Return [x, y] of the center of cell containing provided text 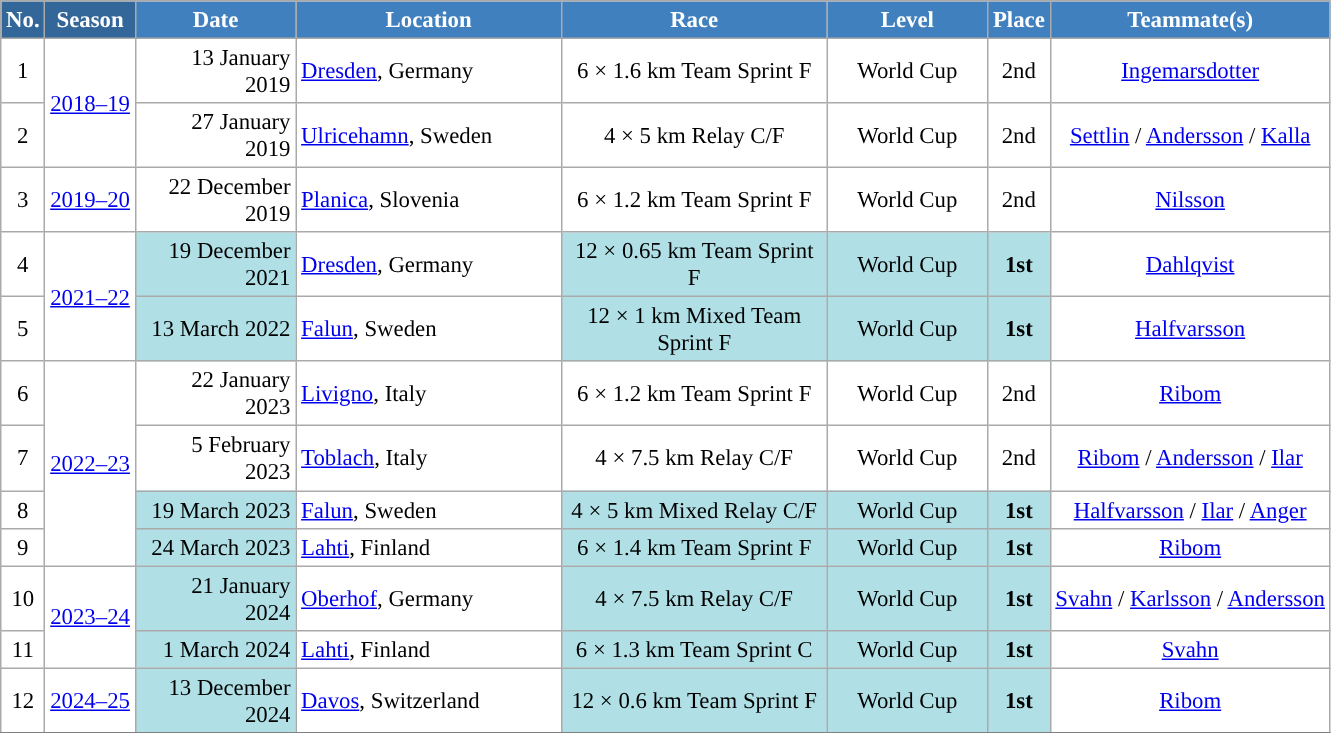
Dahlqvist [1190, 264]
Race [694, 20]
12 [23, 700]
21 January 2024 [216, 598]
8 [23, 510]
5 February 2023 [216, 458]
Date [216, 20]
Svahn [1190, 649]
Halfvarsson / Ilar / Anger [1190, 510]
22 January 2023 [216, 394]
Ribom / Andersson / Ilar [1190, 458]
1 March 2024 [216, 649]
2019–20 [90, 200]
No. [23, 20]
6 × 1.6 km Team Sprint F [694, 72]
3 [23, 200]
Ingemarsdotter [1190, 72]
13 December 2024 [216, 700]
13 March 2022 [216, 330]
12 × 0.6 km Team Sprint F [694, 700]
Nilsson [1190, 200]
27 January 2019 [216, 136]
Settlin / Andersson / Kalla [1190, 136]
Planica, Slovenia [429, 200]
12 × 0.65 km Team Sprint F [694, 264]
4 × 5 km Relay C/F [694, 136]
Svahn / Karlsson / Andersson [1190, 598]
Level [908, 20]
Ulricehamn, Sweden [429, 136]
Davos, Switzerland [429, 700]
Oberhof, Germany [429, 598]
4 [23, 264]
Teammate(s) [1190, 20]
19 December 2021 [216, 264]
11 [23, 649]
2021–22 [90, 296]
2 [23, 136]
Halfvarsson [1190, 330]
Location [429, 20]
19 March 2023 [216, 510]
13 January 2019 [216, 72]
6 × 1.3 km Team Sprint C [694, 649]
Toblach, Italy [429, 458]
12 × 1 km Mixed Team Sprint F [694, 330]
7 [23, 458]
1 [23, 72]
24 March 2023 [216, 547]
4 × 5 km Mixed Relay C/F [694, 510]
Place [1019, 20]
6 [23, 394]
2022–23 [90, 464]
5 [23, 330]
Season [90, 20]
2018–19 [90, 104]
10 [23, 598]
22 December 2019 [216, 200]
Livigno, Italy [429, 394]
2024–25 [90, 700]
2023–24 [90, 617]
9 [23, 547]
6 × 1.4 km Team Sprint F [694, 547]
